Extract the [x, y] coordinate from the center of the cell holding the provided text.  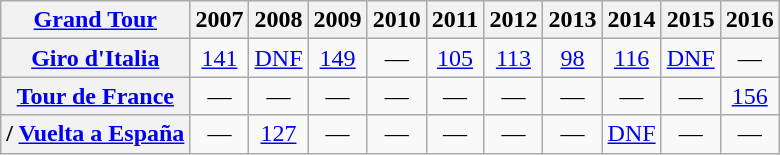
Giro d'Italia [96, 58]
156 [750, 96]
2007 [220, 20]
105 [455, 58]
98 [572, 58]
113 [514, 58]
2010 [396, 20]
/ Vuelta a España [96, 134]
Tour de France [96, 96]
141 [220, 58]
2014 [632, 20]
2008 [278, 20]
2012 [514, 20]
Grand Tour [96, 20]
2009 [338, 20]
2016 [750, 20]
127 [278, 134]
2013 [572, 20]
2011 [455, 20]
2015 [690, 20]
116 [632, 58]
149 [338, 58]
